Pinpoint the cell where the given text exists, returning its [X, Y] midpoint coordinate. 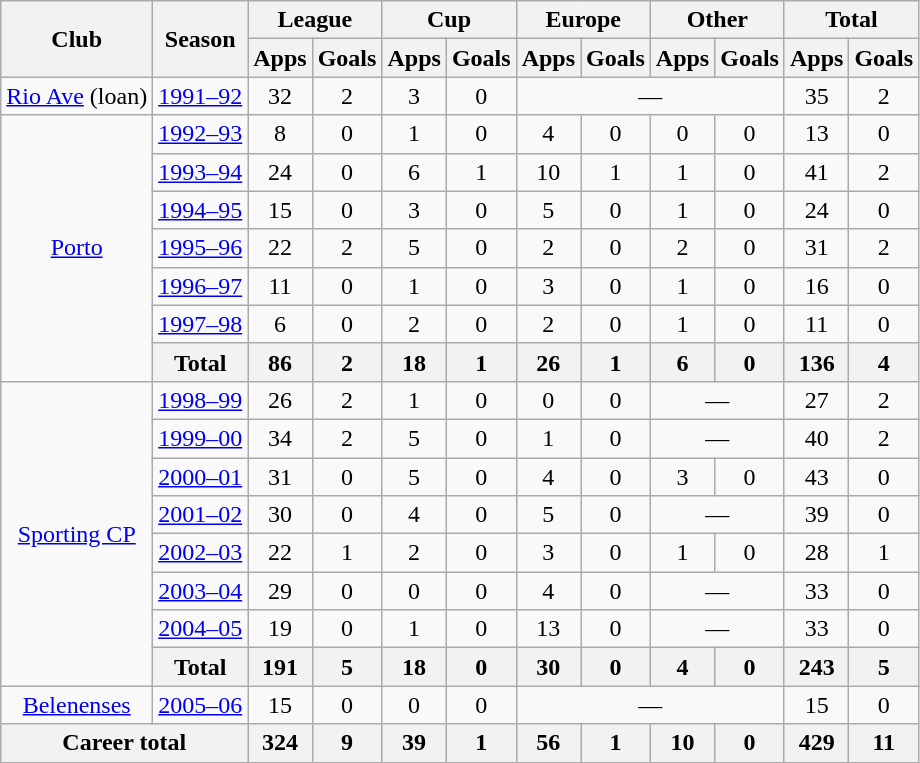
136 [816, 362]
27 [816, 400]
8 [280, 134]
Season [200, 39]
Porto [77, 248]
Belenenses [77, 705]
2005–06 [200, 705]
191 [280, 667]
1992–93 [200, 134]
43 [816, 477]
1996–97 [200, 286]
429 [816, 743]
League [315, 20]
1995–96 [200, 248]
56 [548, 743]
28 [816, 553]
2004–05 [200, 629]
Cup [449, 20]
2003–04 [200, 591]
Other [717, 20]
Europe [583, 20]
324 [280, 743]
16 [816, 286]
35 [816, 96]
Career total [124, 743]
Rio Ave (loan) [77, 96]
1997–98 [200, 324]
2001–02 [200, 515]
29 [280, 591]
1994–95 [200, 210]
1999–00 [200, 438]
86 [280, 362]
1993–94 [200, 172]
243 [816, 667]
2000–01 [200, 477]
Sporting CP [77, 533]
9 [347, 743]
1991–92 [200, 96]
19 [280, 629]
34 [280, 438]
1998–99 [200, 400]
40 [816, 438]
41 [816, 172]
32 [280, 96]
2002–03 [200, 553]
Club [77, 39]
